Output the [x, y] coordinate of the center of the cell containing the given text.  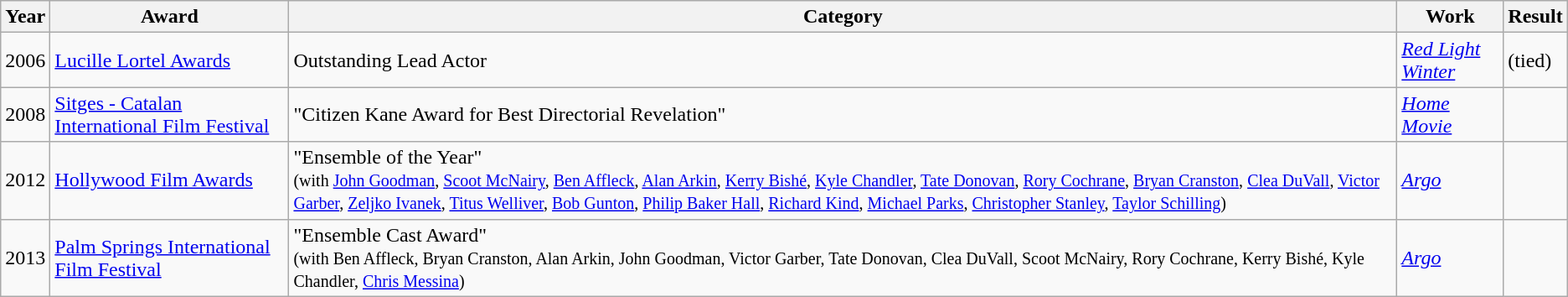
Red Light Winter [1451, 60]
Work [1451, 17]
Home Movie [1451, 114]
Palm Springs International Film Festival [169, 258]
2008 [25, 114]
Result [1535, 17]
Hollywood Film Awards [169, 180]
Outstanding Lead Actor [843, 60]
Award [169, 17]
2013 [25, 258]
Lucille Lortel Awards [169, 60]
2012 [25, 180]
Sitges - Catalan International Film Festival [169, 114]
Year [25, 17]
2006 [25, 60]
Category [843, 17]
(tied) [1535, 60]
"Citizen Kane Award for Best Directorial Revelation" [843, 114]
